Provide the (X, Y) coordinate of the cell's center where the given text is located.  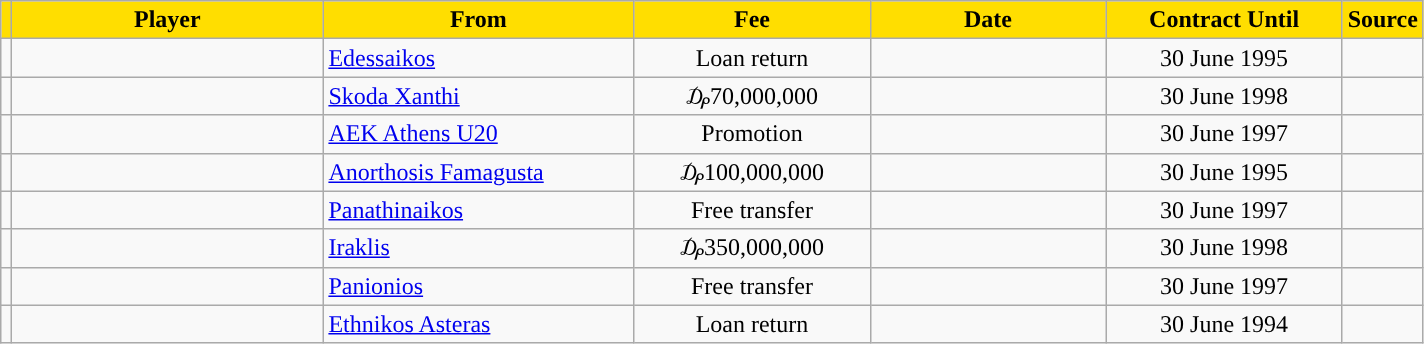
Iraklis (478, 248)
30 June 1994 (1224, 324)
Player (168, 20)
₯350,000,000 (752, 248)
₯70,000,000 (752, 96)
Panathinaikos (478, 210)
Panionios (478, 286)
Source (1382, 20)
Skoda Xanthi (478, 96)
Ethnikos Asteras (478, 324)
Fee (752, 20)
From (478, 20)
Edessaikos (478, 58)
Date (988, 20)
₯100,000,000 (752, 172)
AEK Athens U20 (478, 134)
Contract Until (1224, 20)
Anorthosis Famagusta (478, 172)
Promotion (752, 134)
